Identify which cell holds the provided text, then report its [X, Y] central coordinate. 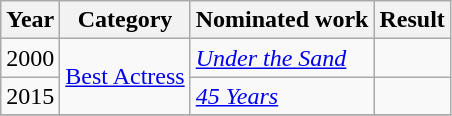
2015 [30, 96]
45 Years [282, 96]
Best Actress [125, 77]
Category [125, 20]
Under the Sand [282, 58]
Result [412, 20]
Nominated work [282, 20]
2000 [30, 58]
Year [30, 20]
